Find where the given text appears and provide that cell's center as [x, y] coordinate. 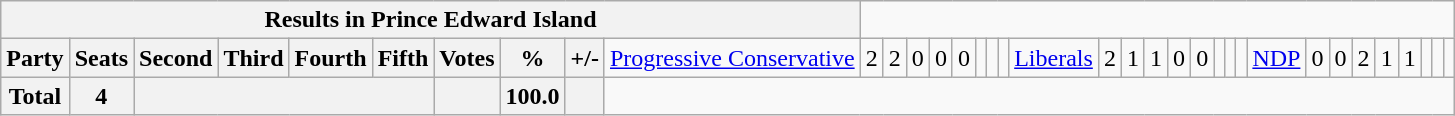
Third [254, 58]
Liberals [1054, 58]
100.0 [532, 96]
% [532, 58]
Seats [101, 58]
4 [101, 96]
Votes [467, 58]
Total [35, 96]
Fifth [403, 58]
Progressive Conservative [732, 58]
Fourth [330, 58]
Results in Prince Edward Island [430, 20]
Party [35, 58]
NDP [1276, 58]
+/- [584, 58]
Second [176, 58]
